Find where the given text appears and provide that cell's center as [x, y] coordinate. 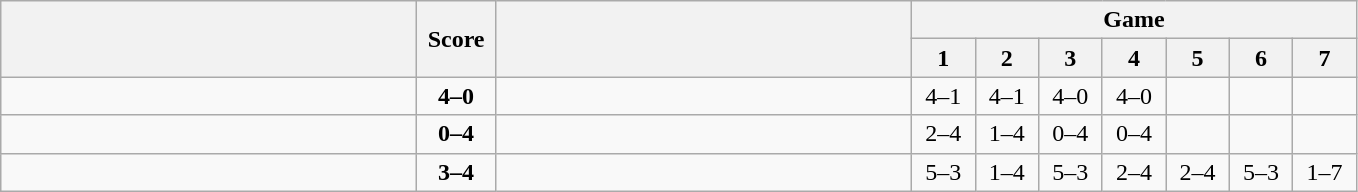
1 [943, 58]
Score [456, 39]
4 [1134, 58]
5 [1198, 58]
7 [1325, 58]
Game [1134, 20]
6 [1261, 58]
3–4 [456, 172]
1–7 [1325, 172]
3 [1071, 58]
2 [1007, 58]
